Determine the [x, y] coordinate at the center of the cell enclosing the given text.  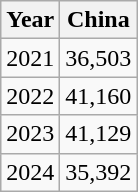
China [98, 20]
35,392 [98, 172]
41,129 [98, 134]
2021 [30, 58]
36,503 [98, 58]
41,160 [98, 96]
2024 [30, 172]
Year [30, 20]
2023 [30, 134]
2022 [30, 96]
